For the text-containing cell, return its midpoint in (X, Y) coordinate format. 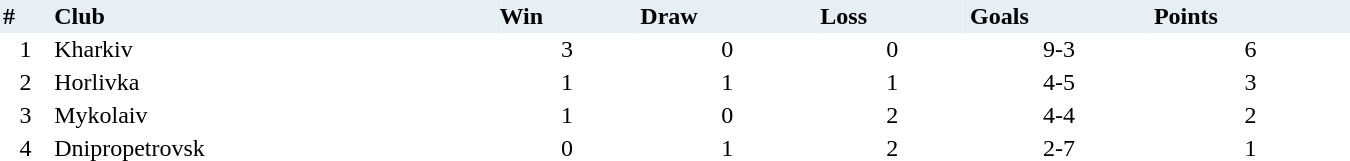
Win (566, 16)
4-4 (1059, 116)
Loss (892, 16)
9-3 (1059, 50)
Kharkiv (274, 50)
Draw (727, 16)
6 (1250, 50)
Goals (1059, 16)
4-5 (1059, 82)
Mykolaiv (274, 116)
Points (1250, 16)
Club (274, 16)
# (26, 16)
Horlivka (274, 82)
